Scan for the cell matching the given text and deliver its [x, y] coordinate at center. 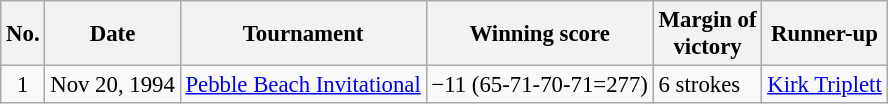
6 strokes [708, 85]
Nov 20, 1994 [112, 85]
−11 (65-71-70-71=277) [540, 85]
1 [23, 85]
Pebble Beach Invitational [303, 85]
Date [112, 34]
No. [23, 34]
Winning score [540, 34]
Runner-up [824, 34]
Tournament [303, 34]
Margin ofvictory [708, 34]
Kirk Triplett [824, 85]
